Locate the cell with the specified text and output its [x, y] center coordinate. 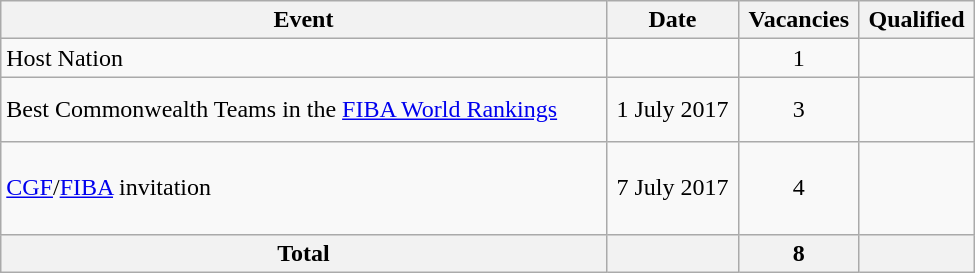
1 July 2017 [672, 110]
Vacancies [799, 20]
1 [799, 58]
Total [304, 253]
7 July 2017 [672, 188]
Best Commonwealth Teams in the FIBA World Rankings [304, 110]
Event [304, 20]
4 [799, 188]
CGF/FIBA invitation [304, 188]
Qualified [916, 20]
3 [799, 110]
8 [799, 253]
Host Nation [304, 58]
Date [672, 20]
